Locate the cell with the specified text and output its (X, Y) center coordinate. 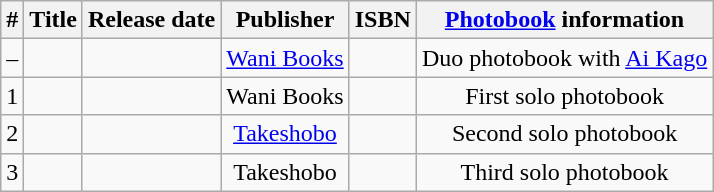
First solo photobook (564, 96)
2 (12, 134)
– (12, 58)
Photobook information (564, 20)
Duo photobook with Ai Kago (564, 58)
# (12, 20)
1 (12, 96)
Release date (151, 20)
3 (12, 172)
Second solo photobook (564, 134)
Publisher (285, 20)
ISBN (382, 20)
Title (54, 20)
Third solo photobook (564, 172)
